Search for the cell housing the specified text and yield its (x, y) center coordinate. 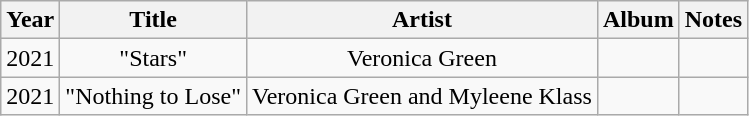
Notes (713, 20)
Veronica Green and Myleene Klass (422, 96)
"Stars" (154, 58)
Album (638, 20)
Artist (422, 20)
"Nothing to Lose" (154, 96)
Title (154, 20)
Veronica Green (422, 58)
Year (30, 20)
